Return [x, y] of the center of cell containing provided text 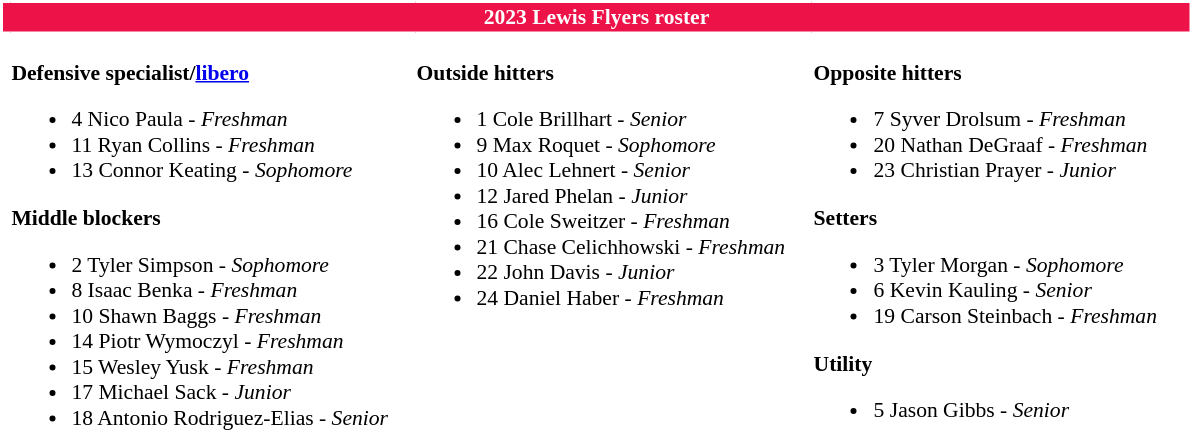
2023 Lewis Flyers roster [597, 18]
